For the text-containing cell, return its midpoint in (x, y) coordinate format. 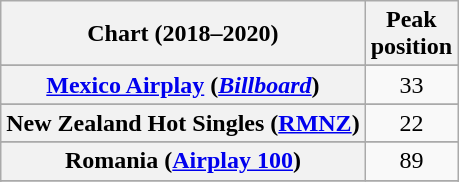
New Zealand Hot Singles (RMNZ) (183, 123)
33 (411, 85)
89 (411, 161)
Mexico Airplay (Billboard) (183, 85)
22 (411, 123)
Romania (Airplay 100) (183, 161)
Chart (2018–2020) (183, 34)
Peak position (411, 34)
